Provide the (X, Y) coordinate of the cell's center where the given text is located.  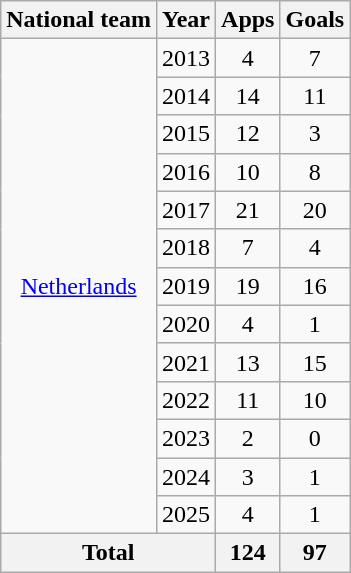
2025 (186, 515)
Netherlands (79, 286)
16 (315, 286)
2020 (186, 324)
97 (315, 553)
Year (186, 20)
2021 (186, 362)
Goals (315, 20)
2018 (186, 248)
2016 (186, 172)
19 (248, 286)
2 (248, 438)
20 (315, 210)
2019 (186, 286)
National team (79, 20)
2013 (186, 58)
124 (248, 553)
15 (315, 362)
2023 (186, 438)
12 (248, 134)
21 (248, 210)
2014 (186, 96)
13 (248, 362)
Total (108, 553)
2022 (186, 400)
14 (248, 96)
2024 (186, 477)
8 (315, 172)
Apps (248, 20)
2017 (186, 210)
0 (315, 438)
2015 (186, 134)
